Extract the [x, y] coordinate from the center of the cell holding the provided text.  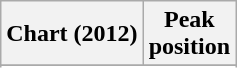
Chart (2012) [72, 34]
Peakposition [189, 34]
